Determine the (x, y) coordinate at the center of the cell enclosing the given text.  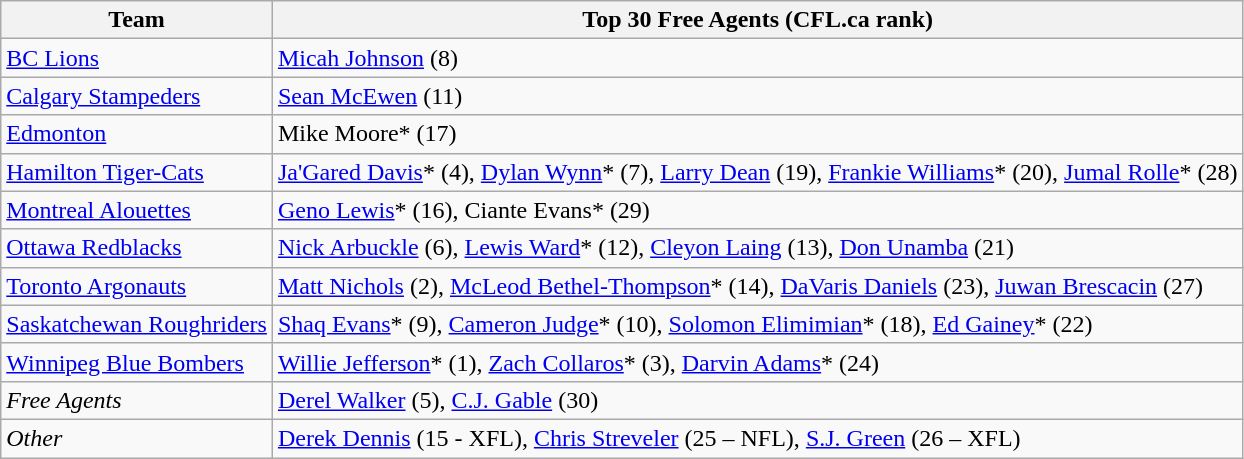
Edmonton (137, 134)
Calgary Stampeders (137, 96)
Matt Nichols (2), McLeod Bethel-Thompson* (14), DaVaris Daniels (23), Juwan Brescacin (27) (758, 286)
Winnipeg Blue Bombers (137, 362)
Derek Dennis (15 - XFL), Chris Streveler (25 – NFL), S.J. Green (26 – XFL) (758, 438)
Free Agents (137, 400)
Other (137, 438)
Sean McEwen (11) (758, 96)
Team (137, 20)
Toronto Argonauts (137, 286)
Micah Johnson (8) (758, 58)
Hamilton Tiger-Cats (137, 172)
Top 30 Free Agents (CFL.ca rank) (758, 20)
Willie Jefferson* (1), Zach Collaros* (3), Darvin Adams* (24) (758, 362)
Ottawa Redblacks (137, 248)
Saskatchewan Roughriders (137, 324)
BC Lions (137, 58)
Nick Arbuckle (6), Lewis Ward* (12), Cleyon Laing (13), Don Unamba (21) (758, 248)
Geno Lewis* (16), Ciante Evans* (29) (758, 210)
Montreal Alouettes (137, 210)
Shaq Evans* (9), Cameron Judge* (10), Solomon Elimimian* (18), Ed Gainey* (22) (758, 324)
Derel Walker (5), C.J. Gable (30) (758, 400)
Ja'Gared Davis* (4), Dylan Wynn* (7), Larry Dean (19), Frankie Williams* (20), Jumal Rolle* (28) (758, 172)
Mike Moore* (17) (758, 134)
